Find where the given text appears and provide that cell's center as [X, Y] coordinate. 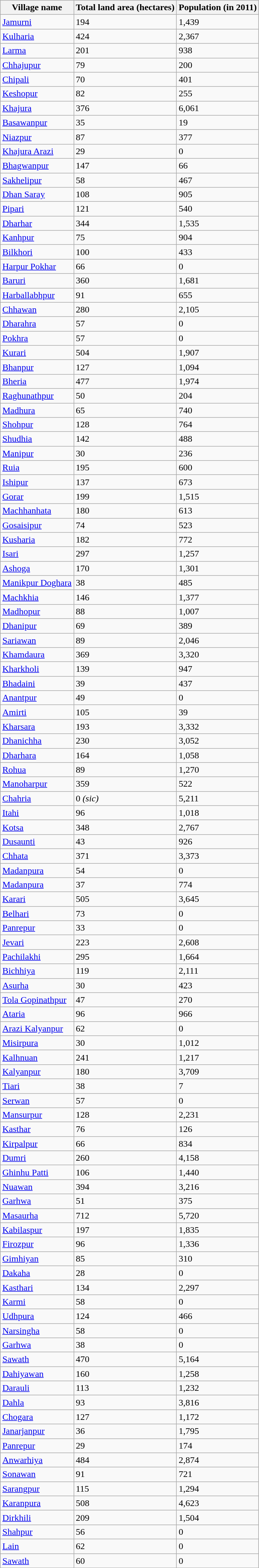
2,874 [218, 1460]
Tiari [37, 1086]
Dahla [37, 1403]
1,377 [218, 597]
Gosaisipur [37, 525]
1,257 [218, 554]
182 [125, 540]
1,440 [218, 1172]
Chogara [37, 1417]
764 [218, 425]
Firozpur [37, 1244]
375 [218, 1201]
401 [218, 79]
119 [125, 971]
2,767 [218, 827]
905 [218, 195]
56 [125, 1532]
76 [125, 1129]
3,373 [218, 856]
Kanhpur [37, 238]
1,258 [218, 1374]
470 [125, 1359]
93 [125, 1403]
Dharahra [37, 324]
Pipari [37, 209]
49 [125, 698]
82 [125, 94]
Madhura [37, 410]
Niazpur [37, 137]
Kharsara [37, 727]
613 [218, 511]
966 [218, 1014]
199 [125, 496]
1,094 [218, 367]
Madhopur [37, 611]
Gimhiyan [37, 1259]
Khajura Arazi [37, 151]
Machhanhata [37, 511]
1,007 [218, 611]
6,061 [218, 108]
Lain [37, 1546]
371 [125, 856]
Khamdaura [37, 655]
2,105 [218, 309]
Raghunathpur [37, 396]
926 [218, 841]
Karari [37, 899]
Harballabhpur [37, 295]
170 [125, 568]
Ataria [37, 1014]
126 [218, 1129]
295 [125, 957]
477 [125, 381]
Ashoga [37, 568]
223 [125, 942]
1,018 [218, 813]
51 [125, 1201]
Harpur Pokhar [37, 266]
Asurha [37, 985]
Isari [37, 554]
3,816 [218, 1403]
394 [125, 1187]
1,664 [218, 957]
Kasthari [37, 1287]
Misirpura [37, 1043]
Sakhelipur [37, 180]
134 [125, 1287]
4,158 [218, 1158]
466 [218, 1316]
Pokhra [37, 338]
164 [125, 755]
Kulharia [37, 36]
Ghinhu Patti [37, 1172]
Darauli [37, 1388]
673 [218, 482]
Dharhar [37, 223]
3,645 [218, 899]
437 [218, 683]
5,164 [218, 1359]
260 [125, 1158]
5,211 [218, 798]
2,111 [218, 971]
Machkhia [37, 597]
255 [218, 94]
Chipali [37, 79]
Bheria [37, 381]
467 [218, 180]
Mansurpur [37, 1115]
139 [125, 669]
Jevari [37, 942]
280 [125, 309]
147 [125, 165]
772 [218, 540]
904 [218, 238]
376 [125, 108]
423 [218, 985]
Tola Gopinathpur [37, 1000]
194 [125, 22]
600 [218, 468]
1,795 [218, 1431]
Narsingha [37, 1330]
100 [125, 252]
19 [218, 122]
Shohpur [37, 425]
75 [125, 238]
Masaurha [37, 1215]
1,504 [218, 1517]
2,608 [218, 942]
774 [218, 885]
Kalyanpur [37, 1072]
79 [125, 65]
33 [125, 928]
Anwarhiya [37, 1460]
Pachilakhi [37, 957]
359 [125, 784]
721 [218, 1474]
3,216 [218, 1187]
1,974 [218, 381]
Bhadaini [37, 683]
1,232 [218, 1388]
106 [125, 1172]
Bichhiya [37, 971]
1,515 [218, 496]
146 [125, 597]
Basawanpur [37, 122]
Dahiyawan [37, 1374]
2,046 [218, 640]
740 [218, 410]
201 [125, 51]
69 [125, 626]
Dharhara [37, 755]
74 [125, 525]
121 [125, 209]
712 [125, 1215]
2,367 [218, 36]
142 [125, 439]
523 [218, 525]
88 [125, 611]
297 [125, 554]
Sonawan [37, 1474]
174 [218, 1446]
369 [125, 655]
Kalhnuan [37, 1057]
Dhanichha [37, 741]
Kirpalpur [37, 1144]
124 [125, 1316]
Jamurni [37, 22]
0 (sic) [125, 798]
1,681 [218, 281]
Dirkhili [37, 1517]
Karmi [37, 1302]
348 [125, 827]
Keshopur [37, 94]
1,301 [218, 568]
Manoharpur [37, 784]
Sariawan [37, 640]
3,052 [218, 741]
Shudhia [37, 439]
522 [218, 784]
Chhajupur [37, 65]
Dumri [37, 1158]
389 [218, 626]
1,012 [218, 1043]
1,535 [218, 223]
Bhagwanpur [37, 165]
236 [218, 453]
Chahria [37, 798]
35 [125, 122]
47 [125, 1000]
113 [125, 1388]
1,270 [218, 770]
360 [125, 281]
200 [218, 65]
137 [125, 482]
7 [218, 1086]
Serwan [37, 1101]
508 [125, 1503]
Kasthar [37, 1129]
Gorar [37, 496]
310 [218, 1259]
Total land area (hectares) [125, 8]
485 [218, 583]
947 [218, 669]
Khajura [37, 108]
Baruri [37, 281]
197 [125, 1230]
54 [125, 870]
Dakaha [37, 1273]
Amirti [37, 712]
1,907 [218, 353]
Rohua [37, 770]
Belhari [37, 914]
241 [125, 1057]
Bilkhori [37, 252]
1,217 [218, 1057]
Ruia [37, 468]
36 [125, 1431]
Itahi [37, 813]
488 [218, 439]
1,294 [218, 1489]
Manipur [37, 453]
Shahpur [37, 1532]
344 [125, 223]
105 [125, 712]
Ishipur [37, 482]
193 [125, 727]
540 [218, 209]
2,231 [218, 1115]
Nuawan [37, 1187]
Udhpura [37, 1316]
209 [125, 1517]
65 [125, 410]
Dhan Saray [37, 195]
1,058 [218, 755]
Larma [37, 51]
Janarjanpur [37, 1431]
Kusharia [37, 540]
204 [218, 396]
Karanpura [37, 1503]
270 [218, 1000]
87 [125, 137]
504 [125, 353]
37 [125, 885]
Dhanipur [37, 626]
Village name [37, 8]
1,439 [218, 22]
Kharkholi [37, 669]
70 [125, 79]
160 [125, 1374]
3,332 [218, 727]
Population (in 2011) [218, 8]
Manikpur Doghara [37, 583]
Chhata [37, 856]
424 [125, 36]
Chhawan [37, 309]
Kurari [37, 353]
Dusaunti [37, 841]
377 [218, 137]
484 [125, 1460]
834 [218, 1144]
Bhanpur [37, 367]
43 [125, 841]
73 [125, 914]
505 [125, 899]
5,720 [218, 1215]
60 [125, 1561]
Arazi Kalyanpur [37, 1028]
Kotsa [37, 827]
195 [125, 468]
108 [125, 195]
2,297 [218, 1287]
1,336 [218, 1244]
230 [125, 741]
Kabilaspur [37, 1230]
50 [125, 396]
28 [125, 1273]
3,709 [218, 1072]
Anantpur [37, 698]
4,623 [218, 1503]
1,172 [218, 1417]
85 [125, 1259]
433 [218, 252]
115 [125, 1489]
3,320 [218, 655]
655 [218, 295]
938 [218, 51]
Sarangpur [37, 1489]
1,835 [218, 1230]
